Return [x, y] of the center of cell containing provided text 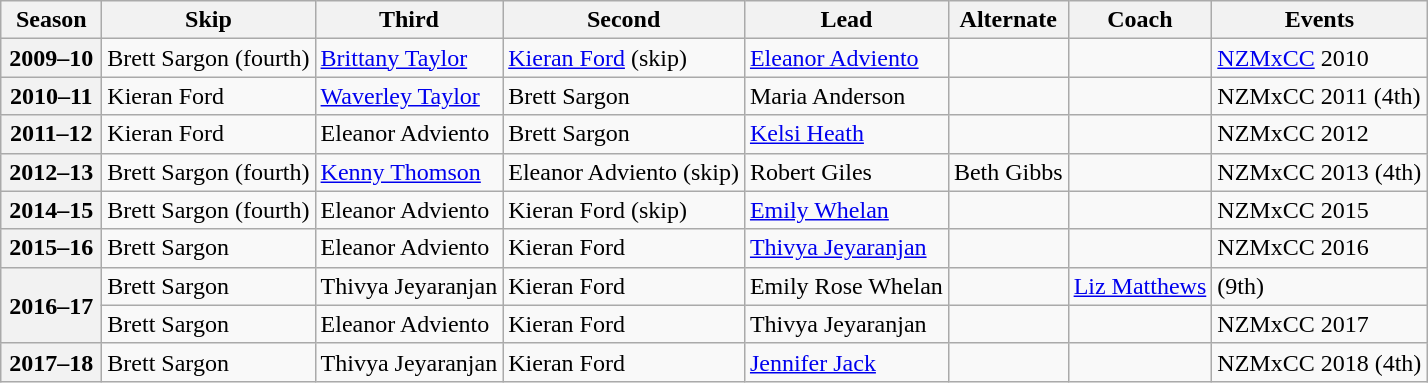
(9th) [1320, 286]
2009–10 [52, 58]
Lead [846, 20]
Maria Anderson [846, 96]
2014–15 [52, 210]
NZMxCC 2011 (4th) [1320, 96]
NZMxCC 2010 [1320, 58]
Liz Matthews [1140, 286]
Brittany Taylor [409, 58]
2012–13 [52, 172]
2011–12 [52, 134]
Second [624, 20]
NZMxCC 2017 [1320, 324]
NZMxCC 2018 (4th) [1320, 362]
NZMxCC 2016 [1320, 248]
Waverley Taylor [409, 96]
NZMxCC 2015 [1320, 210]
Season [52, 20]
Beth Gibbs [1008, 172]
Kenny Thomson [409, 172]
Skip [208, 20]
2015–16 [52, 248]
NZMxCC 2013 (4th) [1320, 172]
2010–11 [52, 96]
2016–17 [52, 305]
NZMxCC 2012 [1320, 134]
Third [409, 20]
Jennifer Jack [846, 362]
Kelsi Heath [846, 134]
2017–18 [52, 362]
Events [1320, 20]
Eleanor Adviento (skip) [624, 172]
Emily Rose Whelan [846, 286]
Robert Giles [846, 172]
Emily Whelan [846, 210]
Alternate [1008, 20]
Coach [1140, 20]
